Search for the cell housing the specified text and yield its (X, Y) center coordinate. 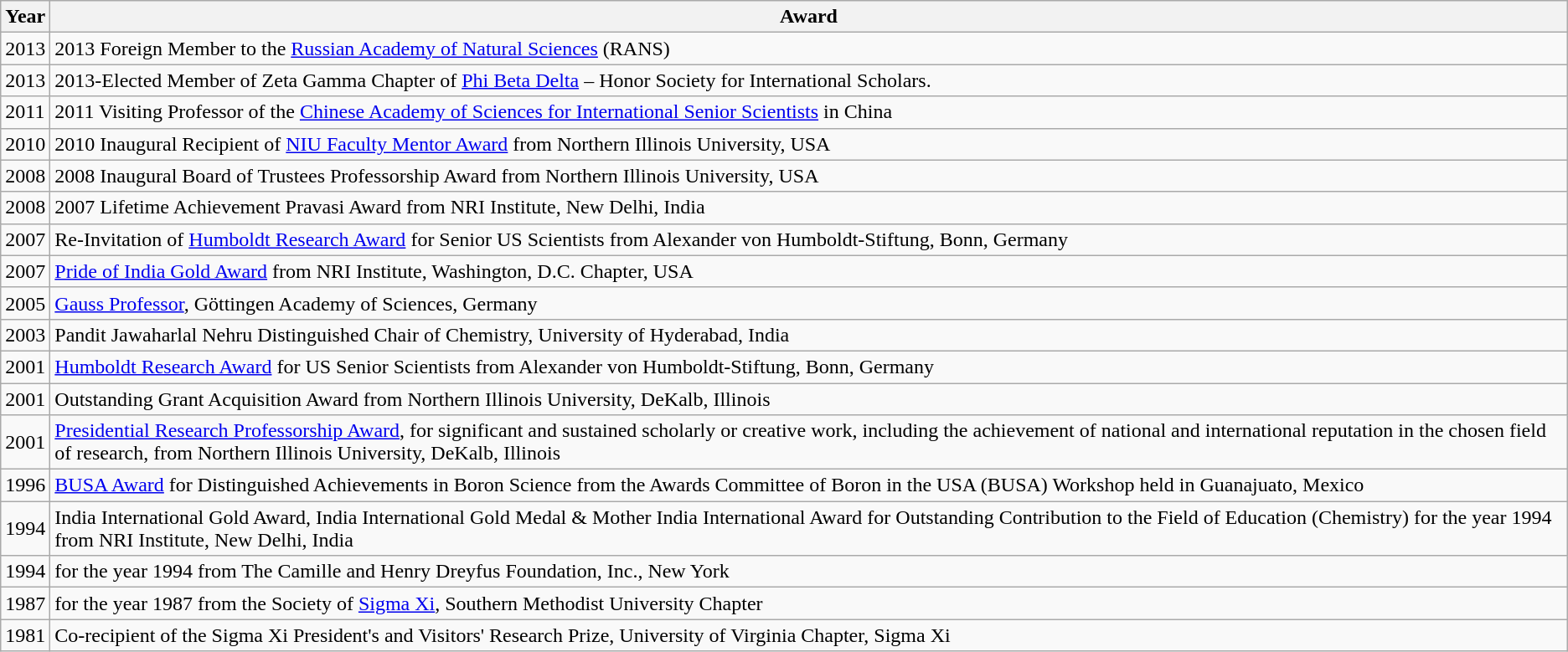
1987 (25, 603)
Gauss Professor, Göttingen Academy of Sciences, Germany (809, 303)
2010 (25, 144)
Year (25, 17)
2007 Lifetime Achievement Pravasi Award from NRI Institute, New Delhi, India (809, 208)
2013-Elected Member of Zeta Gamma Chapter of Phi Beta Delta – Honor Society for International Scholars. (809, 80)
2010 Inaugural Recipient of NIU Faculty Mentor Award from Northern Illinois University, USA (809, 144)
BUSA Award for Distinguished Achievements in Boron Science from the Awards Committee of Boron in the USA (BUSA) Workshop held in Guanajuato, Mexico (809, 485)
2011 (25, 112)
2013 Foreign Member to the Russian Academy of Natural Sciences (RANS) (809, 49)
Co-recipient of the Sigma Xi President's and Visitors' Research Prize, University of Virginia Chapter, Sigma Xi (809, 635)
for the year 1994 from The Camille and Henry Dreyfus Foundation, Inc., New York (809, 572)
Pandit Jawaharlal Nehru Distinguished Chair of Chemistry, University of Hyderabad, India (809, 335)
Outstanding Grant Acquisition Award from Northern Illinois University, DeKalb, Illinois (809, 399)
1981 (25, 635)
Re-Invitation of Humboldt Research Award for Senior US Scientists from Alexander von Humboldt-Stiftung, Bonn, Germany (809, 239)
1996 (25, 485)
2003 (25, 335)
Humboldt Research Award for US Senior Scientists from Alexander von Humboldt-Stiftung, Bonn, Germany (809, 367)
for the year 1987 from the Society of Sigma Xi, Southern Methodist University Chapter (809, 603)
2005 (25, 303)
Award (809, 17)
2011 Visiting Professor of the Chinese Academy of Sciences for International Senior Scientists in China (809, 112)
Pride of India Gold Award from NRI Institute, Washington, D.C. Chapter, USA (809, 271)
2008 Inaugural Board of Trustees Professorship Award from Northern Illinois University, USA (809, 176)
